Search for the cell housing the specified text and yield its [x, y] center coordinate. 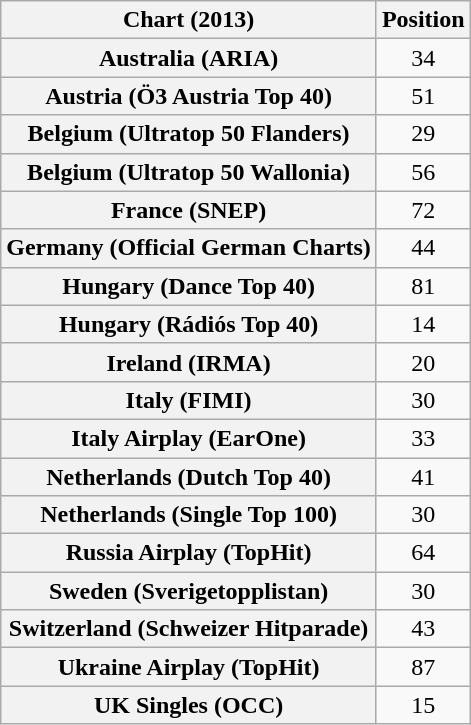
41 [423, 477]
44 [423, 248]
UK Singles (OCC) [189, 705]
43 [423, 629]
29 [423, 134]
15 [423, 705]
Belgium (Ultratop 50 Flanders) [189, 134]
Sweden (Sverigetopplistan) [189, 591]
Hungary (Rádiós Top 40) [189, 324]
14 [423, 324]
Hungary (Dance Top 40) [189, 286]
Netherlands (Dutch Top 40) [189, 477]
Italy Airplay (EarOne) [189, 438]
34 [423, 58]
Ireland (IRMA) [189, 362]
Ukraine Airplay (TopHit) [189, 667]
72 [423, 210]
France (SNEP) [189, 210]
81 [423, 286]
33 [423, 438]
Chart (2013) [189, 20]
87 [423, 667]
Belgium (Ultratop 50 Wallonia) [189, 172]
Germany (Official German Charts) [189, 248]
64 [423, 553]
Position [423, 20]
Russia Airplay (TopHit) [189, 553]
20 [423, 362]
51 [423, 96]
Switzerland (Schweizer Hitparade) [189, 629]
Austria (Ö3 Austria Top 40) [189, 96]
Italy (FIMI) [189, 400]
Netherlands (Single Top 100) [189, 515]
Australia (ARIA) [189, 58]
56 [423, 172]
